For the text-containing cell, return its midpoint in (X, Y) coordinate format. 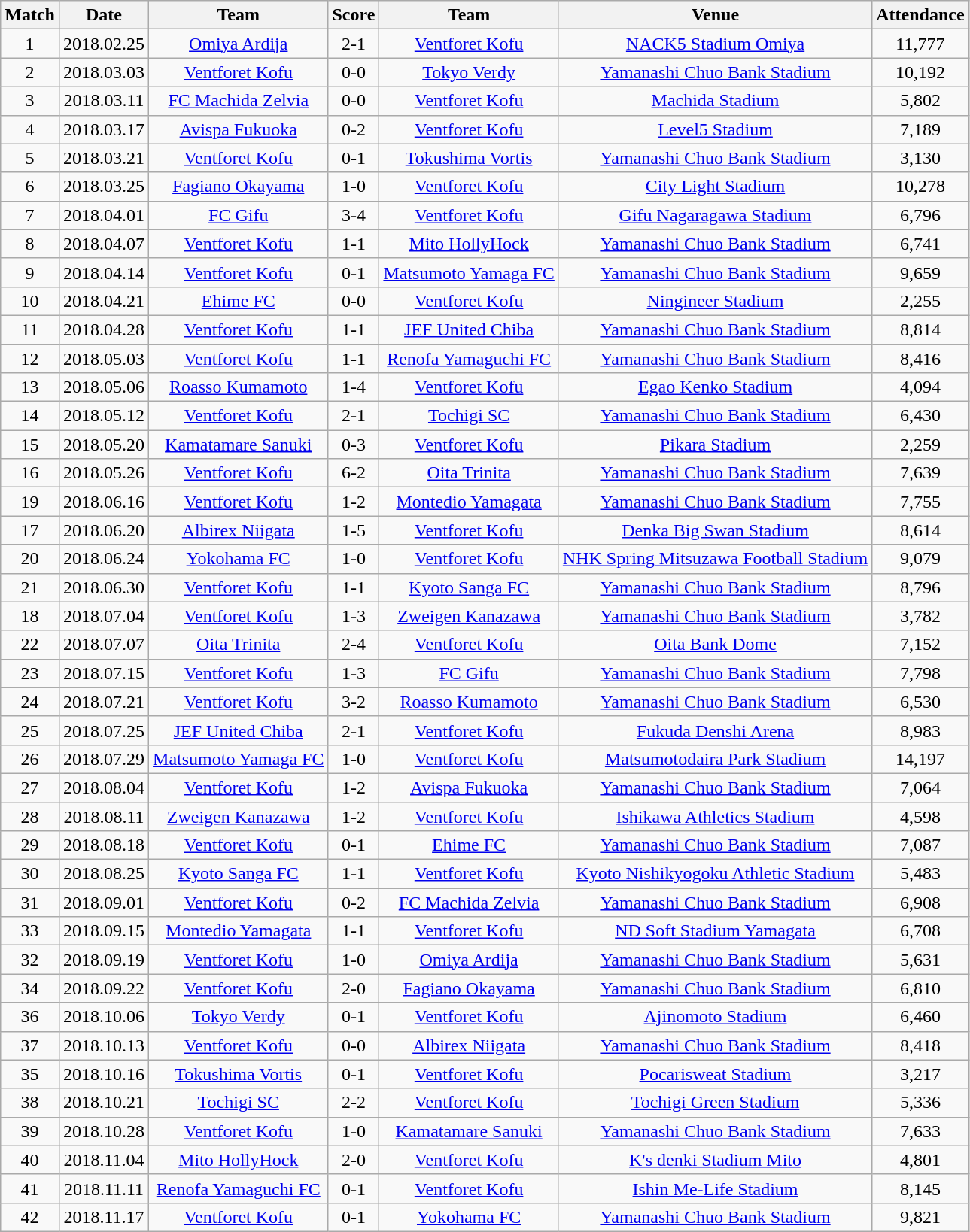
7,152 (920, 645)
14,197 (920, 759)
1-5 (354, 530)
33 (30, 931)
Ishikawa Athletics Stadium (715, 816)
NACK5 Stadium Omiya (715, 44)
Denka Big Swan Stadium (715, 530)
10 (30, 301)
8,614 (920, 530)
2018.07.15 (104, 673)
3,782 (920, 616)
3 (30, 101)
39 (30, 1131)
2,255 (920, 301)
City Light Stadium (715, 187)
2,259 (920, 445)
2018.04.07 (104, 244)
8,796 (920, 587)
Date (104, 15)
2018.04.14 (104, 272)
40 (30, 1160)
2018.10.28 (104, 1131)
7,798 (920, 673)
20 (30, 559)
2018.10.06 (104, 1017)
7,755 (920, 502)
2018.09.15 (104, 931)
7,064 (920, 787)
4,598 (920, 816)
5,483 (920, 874)
Tochigi Green Stadium (715, 1103)
2-2 (354, 1103)
Ningineer Stadium (715, 301)
7 (30, 215)
12 (30, 359)
9,821 (920, 1217)
ND Soft Stadium Yamagata (715, 931)
8,983 (920, 730)
2018.03.17 (104, 129)
2-4 (354, 645)
2 (30, 72)
Gifu Nagaragawa Stadium (715, 215)
Score (354, 15)
0-3 (354, 445)
17 (30, 530)
2018.09.19 (104, 960)
10,192 (920, 72)
Machida Stadium (715, 101)
2018.04.21 (104, 301)
2018.03.03 (104, 72)
36 (30, 1017)
4,801 (920, 1160)
2018.04.28 (104, 329)
4 (30, 129)
3,217 (920, 1074)
6,530 (920, 702)
2018.05.03 (104, 359)
32 (30, 960)
34 (30, 988)
29 (30, 845)
2018.07.07 (104, 645)
2018.10.21 (104, 1103)
3-4 (354, 215)
Pikara Stadium (715, 445)
2018.08.04 (104, 787)
35 (30, 1074)
11 (30, 329)
K's denki Stadium Mito (715, 1160)
2018.07.25 (104, 730)
4,094 (920, 387)
6,741 (920, 244)
2018.08.18 (104, 845)
30 (30, 874)
5,336 (920, 1103)
23 (30, 673)
Oita Bank Dome (715, 645)
2018.05.12 (104, 416)
9 (30, 272)
2018.06.30 (104, 587)
2018.06.24 (104, 559)
9,079 (920, 559)
7,189 (920, 129)
31 (30, 903)
2018.03.21 (104, 158)
2018.10.16 (104, 1074)
8,814 (920, 329)
6 (30, 187)
27 (30, 787)
2018.06.16 (104, 502)
16 (30, 473)
6-2 (354, 473)
Ishin Me-Life Stadium (715, 1188)
24 (30, 702)
15 (30, 445)
8 (30, 244)
42 (30, 1217)
2018.03.11 (104, 101)
2018.10.13 (104, 1045)
26 (30, 759)
38 (30, 1103)
Venue (715, 15)
10,278 (920, 187)
5,631 (920, 960)
Level5 Stadium (715, 129)
6,708 (920, 931)
2018.02.25 (104, 44)
2018.07.21 (104, 702)
2018.05.06 (104, 387)
2018.06.20 (104, 530)
25 (30, 730)
8,418 (920, 1045)
19 (30, 502)
2018.08.11 (104, 816)
28 (30, 816)
8,416 (920, 359)
21 (30, 587)
6,810 (920, 988)
Pocarisweat Stadium (715, 1074)
14 (30, 416)
Attendance (920, 15)
Fukuda Denshi Arena (715, 730)
6,908 (920, 903)
11,777 (920, 44)
7,633 (920, 1131)
1-4 (354, 387)
Kyoto Nishikyogoku Athletic Stadium (715, 874)
5,802 (920, 101)
2018.07.29 (104, 759)
6,460 (920, 1017)
2018.11.04 (104, 1160)
41 (30, 1188)
5 (30, 158)
3,130 (920, 158)
2018.09.01 (104, 903)
Egao Kenko Stadium (715, 387)
1 (30, 44)
NHK Spring Mitsuzawa Football Stadium (715, 559)
Match (30, 15)
6,430 (920, 416)
2018.04.01 (104, 215)
2018.05.20 (104, 445)
2018.07.04 (104, 616)
2018.05.26 (104, 473)
8,145 (920, 1188)
2018.03.25 (104, 187)
2018.11.17 (104, 1217)
2018.11.11 (104, 1188)
13 (30, 387)
22 (30, 645)
7,087 (920, 845)
Ajinomoto Stadium (715, 1017)
9,659 (920, 272)
2018.08.25 (104, 874)
3-2 (354, 702)
Matsumotodaira Park Stadium (715, 759)
6,796 (920, 215)
37 (30, 1045)
18 (30, 616)
7,639 (920, 473)
2018.09.22 (104, 988)
